Provide the (X, Y) coordinate of the cell's center where the given text is located.  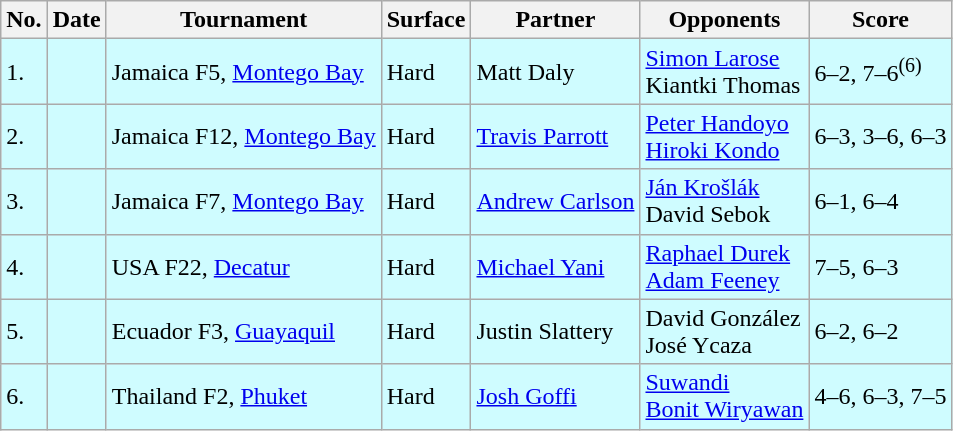
Ján Krošlák David Sebok (724, 202)
6–3, 3–6, 6–3 (880, 136)
Opponents (724, 20)
5. (24, 332)
Tournament (244, 20)
Justin Slattery (556, 332)
Jamaica F7, Montego Bay (244, 202)
Travis Parrott (556, 136)
David González José Ycaza (724, 332)
Raphael Durek Adam Feeney (724, 266)
Simon Larose Kiantki Thomas (724, 72)
Andrew Carlson (556, 202)
Partner (556, 20)
6–2, 6–2 (880, 332)
2. (24, 136)
Surface (426, 20)
Jamaica F5, Montego Bay (244, 72)
Thailand F2, Phuket (244, 396)
1. (24, 72)
3. (24, 202)
Michael Yani (556, 266)
Score (880, 20)
Peter Handoyo Hiroki Kondo (724, 136)
USA F22, Decatur (244, 266)
6–1, 6–4 (880, 202)
7–5, 6–3 (880, 266)
Ecuador F3, Guayaquil (244, 332)
Date (76, 20)
No. (24, 20)
Suwandi Bonit Wiryawan (724, 396)
Josh Goffi (556, 396)
4. (24, 266)
6. (24, 396)
Jamaica F12, Montego Bay (244, 136)
6–2, 7–6(6) (880, 72)
Matt Daly (556, 72)
4–6, 6–3, 7–5 (880, 396)
